Return (x, y) of the center of cell containing provided text 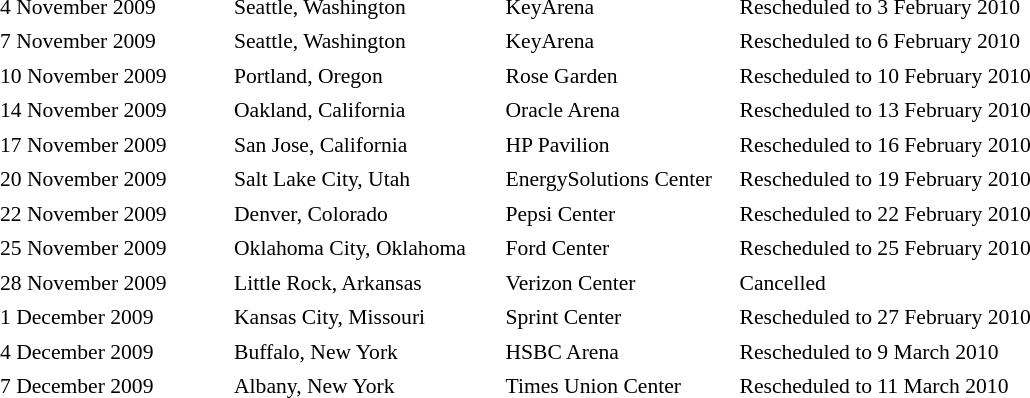
HSBC Arena (618, 352)
Little Rock, Arkansas (365, 283)
Oklahoma City, Oklahoma (365, 248)
Ford Center (618, 248)
Portland, Oregon (365, 76)
San Jose, California (365, 145)
Verizon Center (618, 283)
Pepsi Center (618, 214)
Buffalo, New York (365, 352)
KeyArena (618, 42)
Oracle Arena (618, 110)
Kansas City, Missouri (365, 318)
Seattle, Washington (365, 42)
Oakland, California (365, 110)
Sprint Center (618, 318)
EnergySolutions Center (618, 180)
Salt Lake City, Utah (365, 180)
Rose Garden (618, 76)
HP Pavilion (618, 145)
Denver, Colorado (365, 214)
